Capture the cell that displays the provided text and extract its (x, y) central coordinate. 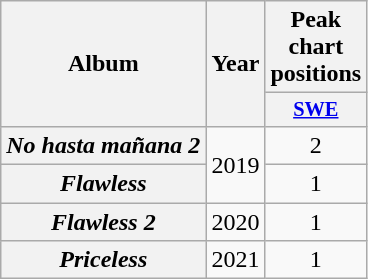
2020 (236, 222)
Year (236, 64)
Peak chart positions (316, 47)
2021 (236, 260)
SWE (316, 110)
2 (316, 145)
Flawless (104, 184)
Flawless 2 (104, 222)
2019 (236, 164)
No hasta mañana 2 (104, 145)
Priceless (104, 260)
Album (104, 64)
